Output the [x, y] coordinate of the center of the cell containing the given text.  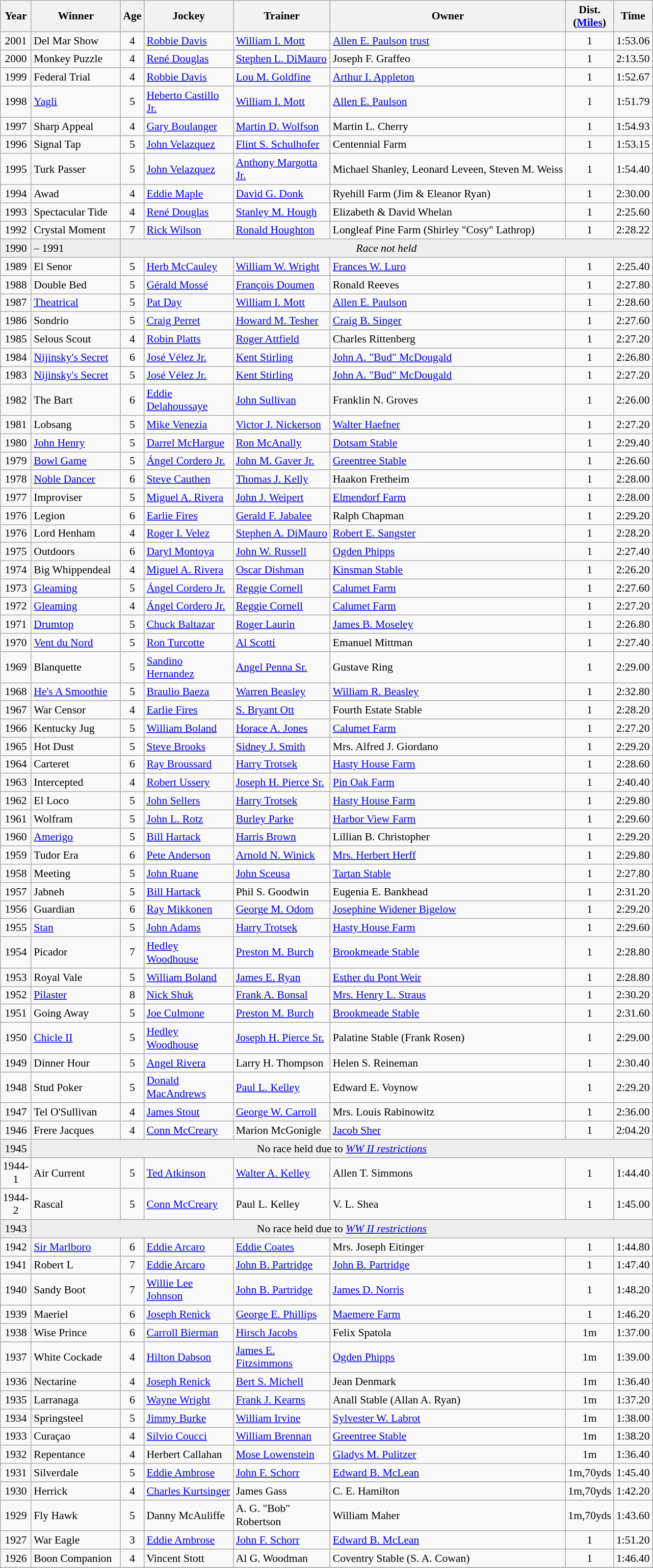
Nectarine [75, 1382]
Double Bed [75, 285]
Stanley M. Hough [282, 212]
George W. Carroll [282, 1112]
1940 [16, 1290]
Arnold N. Winick [282, 856]
Picador [75, 953]
1959 [16, 856]
William W. Wright [282, 267]
Robert L [75, 1265]
William Maher [448, 1516]
1933 [16, 1437]
1:37.00 [633, 1333]
Wise Prince [75, 1333]
Mrs. Herbert Herff [448, 856]
2000 [16, 59]
2:36.00 [633, 1112]
Centennial Farm [448, 145]
1944-2 [16, 1205]
2:26.20 [633, 570]
A. G. "Bob" Robertson [282, 1516]
Ron McAnally [282, 443]
1953 [16, 977]
Yagli [75, 102]
– 1991 [75, 249]
1945 [16, 1149]
1972 [16, 606]
Gerald F. Jabalee [282, 516]
1994 [16, 194]
Maemere Farm [448, 1315]
Gustave Ring [448, 668]
Stud Poker [75, 1087]
2:32.80 [633, 692]
Dotsam Stable [448, 443]
Hilton Dabson [189, 1358]
1:43.60 [633, 1516]
1:45.00 [633, 1205]
1944-1 [16, 1173]
Air Current [75, 1173]
1957 [16, 892]
1941 [16, 1265]
1:42.20 [633, 1491]
Roger Attfield [282, 339]
Ronald Houghton [282, 230]
Rascal [75, 1205]
1:54.40 [633, 169]
Tudor Era [75, 856]
2:28.22 [633, 230]
V. L. Shea [448, 1205]
2:31.60 [633, 1014]
Pete Anderson [189, 856]
Ray Broussard [189, 764]
1975 [16, 552]
1952 [16, 995]
Craig Perret [189, 321]
1937 [16, 1358]
Race not held [386, 249]
2:40.40 [633, 783]
1998 [16, 102]
Age [132, 16]
Ronald Reeves [448, 285]
Bert S. Michell [282, 1382]
Sylvester W. Labrot [448, 1418]
Trainer [282, 16]
Pin Oak Farm [448, 783]
Angel Rivera [189, 1063]
1979 [16, 461]
Daryl Montoya [189, 552]
He's A Smoothie [75, 692]
Kinsman Stable [448, 570]
Outdoors [75, 552]
John W. Russell [282, 552]
1:45.40 [633, 1473]
Sharp Appeal [75, 126]
Willie Lee Johnson [189, 1290]
1961 [16, 819]
1932 [16, 1455]
Federal Trial [75, 77]
Palatine Stable (Frank Rosen) [448, 1039]
Carteret [75, 764]
Mose Lowenstein [282, 1455]
Big Whippendeal [75, 570]
1987 [16, 303]
Dinner Hour [75, 1063]
Helen S. Reineman [448, 1063]
William R. Beasley [448, 692]
Wolfram [75, 819]
Howard M. Tesher [282, 321]
Signal Tap [75, 145]
Intercepted [75, 783]
1964 [16, 764]
1935 [16, 1400]
1995 [16, 169]
Walter Haefner [448, 425]
1949 [16, 1063]
2:30.20 [633, 995]
8 [132, 995]
Craig B. Singer [448, 321]
Darrel McHargue [189, 443]
1988 [16, 285]
Vincent Stott [189, 1558]
S. Bryant Ott [282, 710]
Ryehill Farm (Jim & Eleanor Ryan) [448, 194]
James Gass [282, 1491]
Elizabeth & David Whelan [448, 212]
Eddie Coates [282, 1247]
Theatrical [75, 303]
1999 [16, 77]
Angel Penna Sr. [282, 668]
Monkey Puzzle [75, 59]
George E. Phillips [282, 1315]
1986 [16, 321]
Vent du Nord [75, 643]
1993 [16, 212]
Stephen A. DiMauro [282, 534]
2:31.20 [633, 892]
1962 [16, 801]
Haakon Fretheim [448, 480]
William Irvine [282, 1418]
1931 [16, 1473]
Meeting [75, 873]
Chuck Baltazar [189, 625]
1930 [16, 1491]
Herbert Callahan [189, 1455]
James B. Moseley [448, 625]
Victor J. Nickerson [282, 425]
Gary Boulanger [189, 126]
1:54.93 [633, 126]
Owner [448, 16]
Robin Platts [189, 339]
Boon Companion [75, 1558]
Fourth Estate Stable [448, 710]
1963 [16, 783]
1939 [16, 1315]
Maeriel [75, 1315]
Michael Shanley, Leonard Leveen, Steven M. Weiss [448, 169]
1965 [16, 747]
Steve Brooks [189, 747]
Herb McCauley [189, 267]
Joseph F. Graffeo [448, 59]
1951 [16, 1014]
Kentucky Jug [75, 728]
Flint S. Schulhofer [282, 145]
2:13.50 [633, 59]
Heberto Castillo Jr. [189, 102]
Longleaf Pine Farm (Shirley "Cosy" Lathrop) [448, 230]
White Cockade [75, 1358]
Rick Wilson [189, 230]
Anthony Margotta Jr. [282, 169]
Esther du Pont Weir [448, 977]
Felix Spatola [448, 1333]
1974 [16, 570]
Roger I. Velez [189, 534]
Jockey [189, 16]
John Ruane [189, 873]
Donald MacAndrews [189, 1087]
1983 [16, 376]
Thomas J. Kelly [282, 480]
Pilaster [75, 995]
1971 [16, 625]
Josephine Widener Bigelow [448, 910]
Frances W. Luro [448, 267]
Walter A. Kelley [282, 1173]
Stephen L. DiMauro [282, 59]
Mrs. Alfred J. Giordano [448, 747]
Frank A. Bonsal [282, 995]
2:30.40 [633, 1063]
2001 [16, 41]
Charles Kurtsinger [189, 1491]
Edward E. Voynow [448, 1087]
1946 [16, 1130]
Guardian [75, 910]
Time [633, 16]
James E. Ryan [282, 977]
Pat Day [189, 303]
1996 [16, 145]
Bowl Game [75, 461]
Nick Shuk [189, 995]
Hirsch Jacobs [282, 1333]
3 [132, 1540]
1:52.67 [633, 77]
Jimmy Burke [189, 1418]
1:44.40 [633, 1173]
Frere Jacques [75, 1130]
1966 [16, 728]
Steve Cauthen [189, 480]
1938 [16, 1333]
Martin L. Cherry [448, 126]
Lobsang [75, 425]
Elmendorf Farm [448, 497]
1929 [16, 1516]
1:53.15 [633, 145]
Improviser [75, 497]
1:38.20 [633, 1437]
Amerigo [75, 837]
1943 [16, 1229]
William Brennan [282, 1437]
George M. Odom [282, 910]
Oscar Dishman [282, 570]
David G. Donk [282, 194]
Blanquette [75, 668]
Martin D. Wolfson [282, 126]
Mike Venezia [189, 425]
1:51.79 [633, 102]
Jabneh [75, 892]
1947 [16, 1112]
Franklin N. Groves [448, 401]
Danny McAuliffe [189, 1516]
Horace A. Jones [282, 728]
1:44.80 [633, 1247]
El Loco [75, 801]
Anall Stable (Allan A. Ryan) [448, 1400]
John J. Weipert [282, 497]
2:25.60 [633, 212]
Wayne Wright [189, 1400]
1:51.20 [633, 1540]
Harris Brown [282, 837]
War Eagle [75, 1540]
Ted Atkinson [189, 1173]
Turk Passer [75, 169]
Roger Laurin [282, 625]
John Henry [75, 443]
1926 [16, 1558]
1978 [16, 480]
Allen E. Paulson trust [448, 41]
Chicle II [75, 1039]
El Senor [75, 267]
1980 [16, 443]
2:26.60 [633, 461]
1997 [16, 126]
Larry H. Thompson [282, 1063]
Curaçao [75, 1437]
1984 [16, 357]
Allen T. Simmons [448, 1173]
2:26.00 [633, 401]
1989 [16, 267]
Al Scotti [282, 643]
Sidney J. Smith [282, 747]
C. E. Hamilton [448, 1491]
Robert E. Sangster [448, 534]
James Stout [189, 1112]
1955 [16, 928]
Winner [75, 16]
1992 [16, 230]
James D. Norris [448, 1290]
Hot Dust [75, 747]
1954 [16, 953]
2:29.40 [633, 443]
Going Away [75, 1014]
James E. Fitzsimmons [282, 1358]
Ralph Chapman [448, 516]
Harbor View Farm [448, 819]
1:37.20 [633, 1400]
Tartan Stable [448, 873]
Jacob Sher [448, 1130]
Phil S. Goodwin [282, 892]
The Bart [75, 401]
Sondrio [75, 321]
Warren Beasley [282, 692]
Gérald Mossé [189, 285]
1942 [16, 1247]
1981 [16, 425]
Joe Culmone [189, 1014]
1958 [16, 873]
Lillian B. Christopher [448, 837]
Al G. Woodman [282, 1558]
Selous Scout [75, 339]
Braulio Baeza [189, 692]
Silvio Coucci [189, 1437]
Burley Parke [282, 819]
Mrs. Joseph Eitinger [448, 1247]
1960 [16, 837]
1934 [16, 1418]
1967 [16, 710]
François Doumen [282, 285]
John M. Gaver Jr. [282, 461]
Lou M. Goldfine [282, 77]
Jean Denmark [448, 1382]
Del Mar Show [75, 41]
1936 [16, 1382]
John Sullivan [282, 401]
Eddie Maple [189, 194]
Marion McGonigle [282, 1130]
Charles Rittenberg [448, 339]
Crystal Moment [75, 230]
Larranaga [75, 1400]
Repentance [75, 1455]
Year [16, 16]
1973 [16, 588]
Mrs. Louis Rabinowitz [448, 1112]
1982 [16, 401]
War Censor [75, 710]
Tel O'Sullivan [75, 1112]
1985 [16, 339]
Dist. (Miles) [589, 16]
Emanuel Mittman [448, 643]
1948 [16, 1087]
Mrs. Henry L. Straus [448, 995]
1968 [16, 692]
Ray Mikkonen [189, 910]
1927 [16, 1540]
1990 [16, 249]
Sir Marlboro [75, 1247]
2:04.20 [633, 1130]
John Adams [189, 928]
Sandino Hernandez [189, 668]
Coventry Stable (S. A. Cowan) [448, 1558]
2:30.00 [633, 194]
John Sellers [189, 801]
1:46.20 [633, 1315]
1:46.40 [633, 1558]
1950 [16, 1039]
1:39.00 [633, 1358]
Awad [75, 194]
1956 [16, 910]
Ron Turcotte [189, 643]
Legion [75, 516]
Herrick [75, 1491]
Noble Dancer [75, 480]
1:53.06 [633, 41]
Silverdale [75, 1473]
Arthur I. Appleton [448, 77]
Sandy Boot [75, 1290]
1:48.20 [633, 1290]
Lord Henham [75, 534]
1:38.00 [633, 1418]
Eugenia E. Bankhead [448, 892]
Springsteel [75, 1418]
Gladys M. Pulitzer [448, 1455]
Stan [75, 928]
Royal Vale [75, 977]
1970 [16, 643]
John Sceusa [282, 873]
2:25.40 [633, 267]
1969 [16, 668]
Eddie Delahoussaye [189, 401]
Robert Ussery [189, 783]
Fly Hawk [75, 1516]
John L. Rotz [189, 819]
Carroll Bierman [189, 1333]
1:47.40 [633, 1265]
Drumtop [75, 625]
Frank J. Kearns [282, 1400]
1977 [16, 497]
Spectacular Tide [75, 212]
